Detect which cell encompasses the target text, then output its (X, Y) center coordinate. 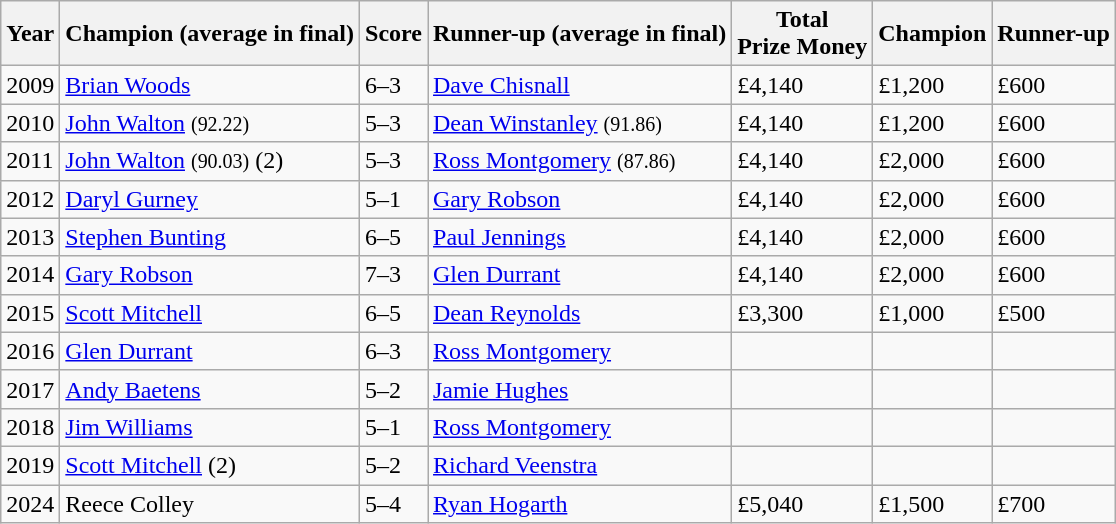
2012 (30, 199)
2014 (30, 275)
Daryl Gurney (210, 199)
Jamie Hughes (580, 389)
Brian Woods (210, 85)
Dave Chisnall (580, 85)
2019 (30, 465)
2024 (30, 503)
£700 (1054, 503)
Paul Jennings (580, 237)
2010 (30, 123)
£1,500 (932, 503)
Andy Baetens (210, 389)
TotalPrize Money (802, 34)
2018 (30, 427)
Reece Colley (210, 503)
John Walton (90.03) (2) (210, 161)
Year (30, 34)
Richard Veenstra (580, 465)
2013 (30, 237)
Runner-up (average in final) (580, 34)
2015 (30, 313)
Score (394, 34)
Ross Montgomery (87.86) (580, 161)
Champion (932, 34)
Jim Williams (210, 427)
Scott Mitchell (2) (210, 465)
Dean Reynolds (580, 313)
7–3 (394, 275)
2011 (30, 161)
Stephen Bunting (210, 237)
2009 (30, 85)
£500 (1054, 313)
Champion (average in final) (210, 34)
2017 (30, 389)
Ryan Hogarth (580, 503)
Runner-up (1054, 34)
£5,040 (802, 503)
John Walton (92.22) (210, 123)
Scott Mitchell (210, 313)
£1,000 (932, 313)
Dean Winstanley (91.86) (580, 123)
5–4 (394, 503)
2016 (30, 351)
£3,300 (802, 313)
